Locate the cell with the specified text and output its [x, y] center coordinate. 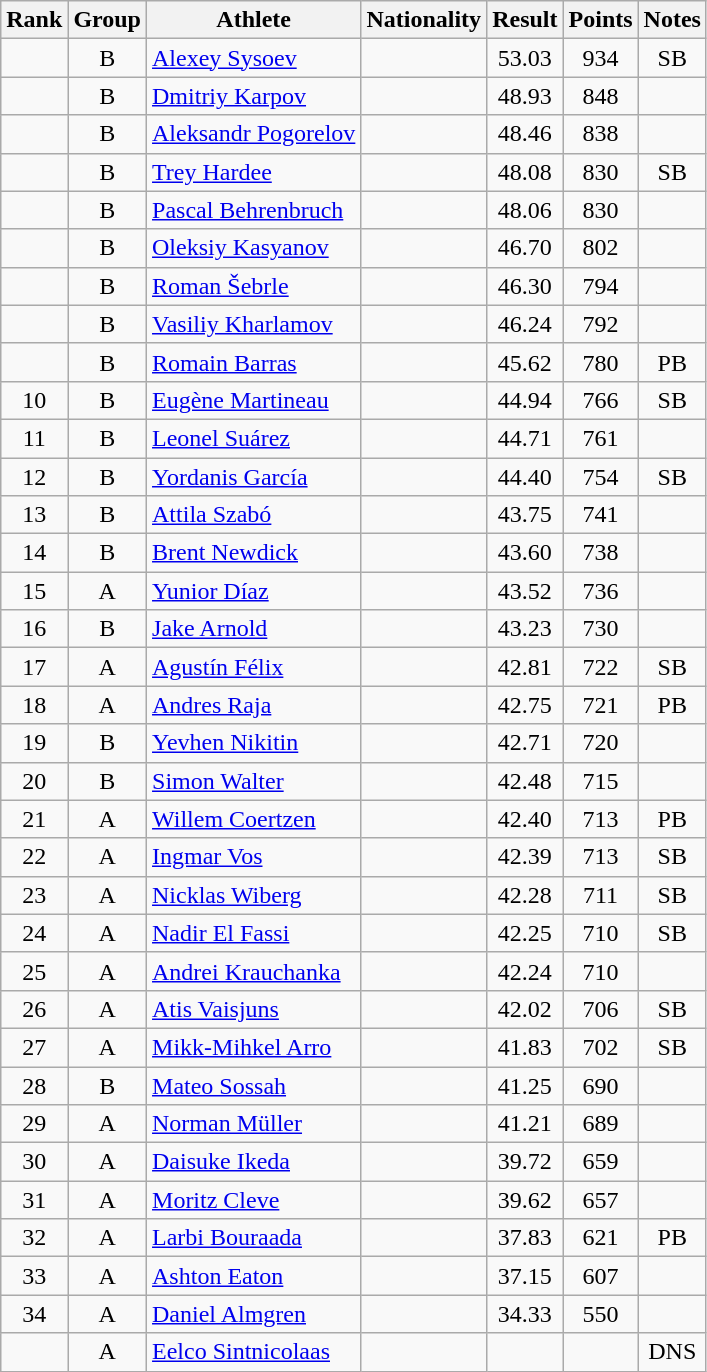
31 [34, 1200]
16 [34, 629]
736 [600, 591]
45.62 [525, 362]
Eugène Martineau [254, 400]
43.23 [525, 629]
48.46 [525, 134]
Daniel Almgren [254, 1314]
934 [600, 58]
Daisuke Ikeda [254, 1162]
42.25 [525, 933]
37.83 [525, 1238]
30 [34, 1162]
550 [600, 1314]
Alexey Sysoev [254, 58]
Nadir El Fassi [254, 933]
23 [34, 895]
607 [600, 1276]
20 [34, 781]
42.24 [525, 971]
41.21 [525, 1124]
42.48 [525, 781]
657 [600, 1200]
Mikk-Mihkel Arro [254, 1047]
28 [34, 1085]
Larbi Bouraada [254, 1238]
802 [600, 248]
Moritz Cleve [254, 1200]
42.81 [525, 667]
754 [600, 477]
Dmitriy Karpov [254, 96]
659 [600, 1162]
44.40 [525, 477]
14 [34, 553]
39.62 [525, 1200]
Agustín Félix [254, 667]
838 [600, 134]
738 [600, 553]
Result [525, 20]
42.40 [525, 819]
720 [600, 743]
44.94 [525, 400]
Points [600, 20]
766 [600, 400]
10 [34, 400]
792 [600, 324]
44.71 [525, 438]
42.75 [525, 705]
48.08 [525, 172]
39.72 [525, 1162]
Roman Šebrle [254, 286]
48.06 [525, 210]
12 [34, 477]
42.02 [525, 1009]
Willem Coertzen [254, 819]
Vasiliy Kharlamov [254, 324]
43.60 [525, 553]
41.83 [525, 1047]
42.39 [525, 857]
690 [600, 1085]
13 [34, 515]
Jake Arnold [254, 629]
DNS [672, 1352]
Andres Raja [254, 705]
34.33 [525, 1314]
Athlete [254, 20]
715 [600, 781]
34 [34, 1314]
794 [600, 286]
11 [34, 438]
621 [600, 1238]
18 [34, 705]
17 [34, 667]
Yordanis García [254, 477]
Rank [34, 20]
Nationality [424, 20]
702 [600, 1047]
43.52 [525, 591]
722 [600, 667]
48.93 [525, 96]
46.70 [525, 248]
29 [34, 1124]
Leonel Suárez [254, 438]
37.15 [525, 1276]
Simon Walter [254, 781]
Ashton Eaton [254, 1276]
711 [600, 895]
Mateo Sossah [254, 1085]
33 [34, 1276]
25 [34, 971]
Andrei Krauchanka [254, 971]
Aleksandr Pogorelov [254, 134]
Romain Barras [254, 362]
761 [600, 438]
41.25 [525, 1085]
Yevhen Nikitin [254, 743]
Brent Newdick [254, 553]
19 [34, 743]
Oleksiy Kasyanov [254, 248]
Eelco Sintnicolaas [254, 1352]
Notes [672, 20]
689 [600, 1124]
53.03 [525, 58]
780 [600, 362]
Atis Vaisjuns [254, 1009]
Yunior Díaz [254, 591]
Norman Müller [254, 1124]
42.28 [525, 895]
706 [600, 1009]
26 [34, 1009]
Nicklas Wiberg [254, 895]
32 [34, 1238]
741 [600, 515]
43.75 [525, 515]
27 [34, 1047]
15 [34, 591]
Group [108, 20]
Ingmar Vos [254, 857]
848 [600, 96]
730 [600, 629]
22 [34, 857]
46.24 [525, 324]
42.71 [525, 743]
Trey Hardee [254, 172]
46.30 [525, 286]
721 [600, 705]
Pascal Behrenbruch [254, 210]
24 [34, 933]
21 [34, 819]
Attila Szabó [254, 515]
